Output the (X, Y) coordinate of the center of the cell containing the given text.  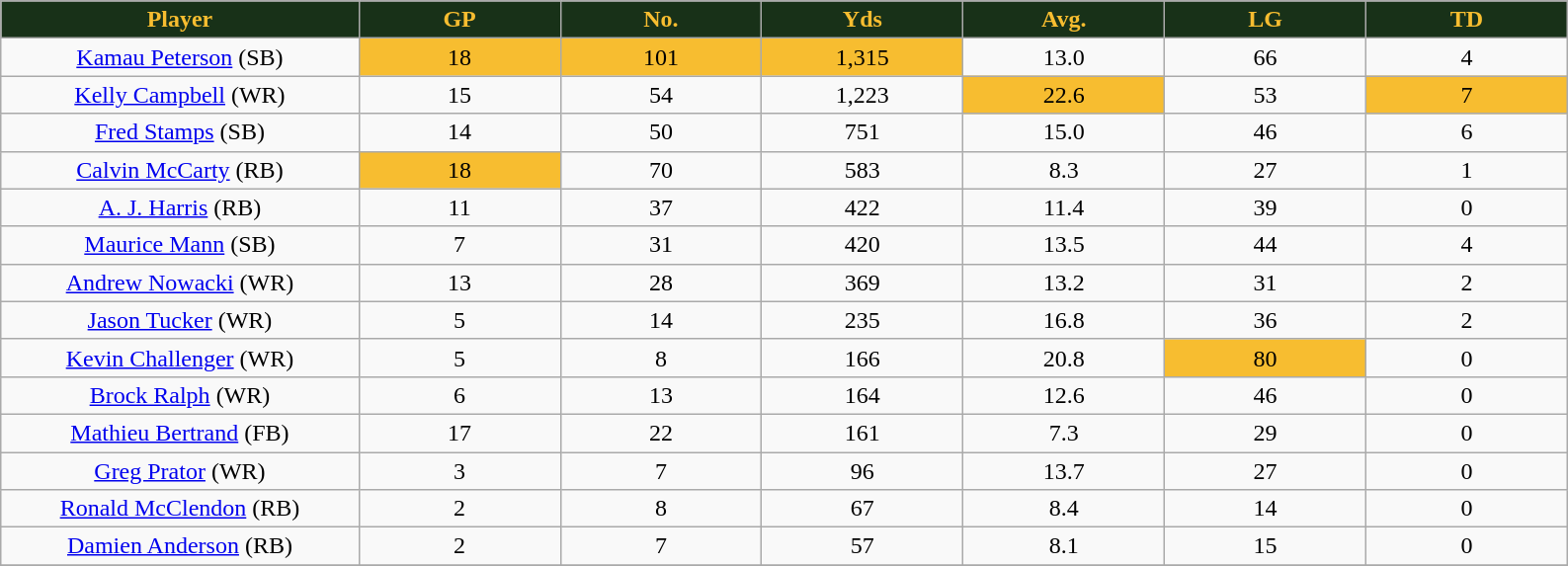
66 (1266, 57)
Andrew Nowacki (WR) (180, 283)
Yds (863, 20)
16.8 (1064, 320)
A. J. Harris (RB) (180, 207)
15.0 (1064, 132)
8.4 (1064, 509)
57 (863, 546)
Player (180, 20)
Damien Anderson (RB) (180, 546)
13.0 (1064, 57)
17 (459, 433)
20.8 (1064, 358)
LG (1266, 20)
54 (661, 95)
Mathieu Bertrand (FB) (180, 433)
1,223 (863, 95)
Brock Ralph (WR) (180, 395)
166 (863, 358)
29 (1266, 433)
161 (863, 433)
13.7 (1064, 471)
37 (661, 207)
80 (1266, 358)
101 (661, 57)
164 (863, 395)
235 (863, 320)
39 (1266, 207)
22.6 (1064, 95)
Greg Prator (WR) (180, 471)
GP (459, 20)
Maurice Mann (SB) (180, 245)
70 (661, 170)
583 (863, 170)
53 (1266, 95)
Kevin Challenger (WR) (180, 358)
422 (863, 207)
1,315 (863, 57)
Fred Stamps (SB) (180, 132)
50 (661, 132)
1 (1466, 170)
420 (863, 245)
22 (661, 433)
13.5 (1064, 245)
TD (1466, 20)
11 (459, 207)
28 (661, 283)
12.6 (1064, 395)
67 (863, 509)
11.4 (1064, 207)
Avg. (1064, 20)
7.3 (1064, 433)
96 (863, 471)
No. (661, 20)
Jason Tucker (WR) (180, 320)
8.3 (1064, 170)
Ronald McClendon (RB) (180, 509)
13.2 (1064, 283)
36 (1266, 320)
8.1 (1064, 546)
3 (459, 471)
Kamau Peterson (SB) (180, 57)
Calvin McCarty (RB) (180, 170)
Kelly Campbell (WR) (180, 95)
751 (863, 132)
369 (863, 283)
44 (1266, 245)
